Find where the given text appears and provide that cell's center as [x, y] coordinate. 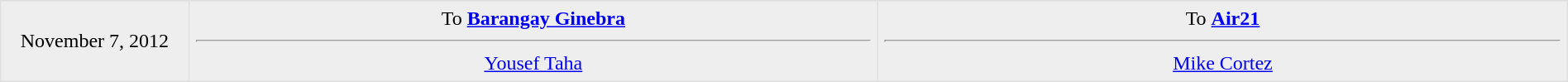
To Air21Mike Cortez [1223, 41]
November 7, 2012 [94, 41]
To Barangay GinebraYousef Taha [533, 41]
